Identify which cell holds the provided text, then report its (x, y) central coordinate. 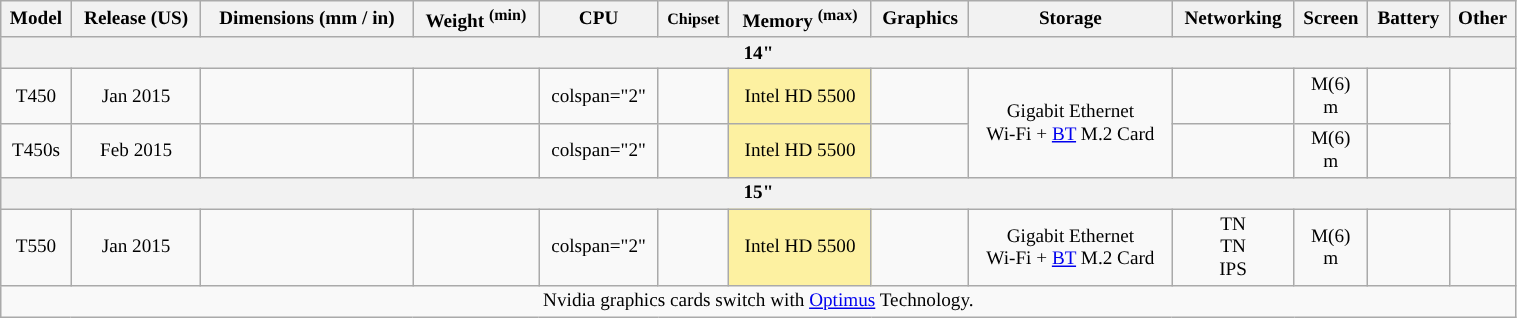
TN TN IPS (1233, 248)
T450 (36, 96)
Chipset (694, 20)
14" (758, 53)
T550 (36, 248)
Feb 2015 (136, 150)
Release (US) (136, 20)
Nvidia graphics cards switch with Optimus Technology. (758, 301)
Networking (1233, 20)
Screen (1331, 20)
CPU (598, 20)
Model (36, 20)
Battery (1408, 20)
Weight (min) (476, 20)
Graphics (920, 20)
Dimensions (mm / in) (307, 20)
15" (758, 193)
T450s (36, 150)
Storage (1070, 20)
Memory (max) (800, 20)
Other (1482, 20)
